For the text-containing cell, return its midpoint in [x, y] coordinate format. 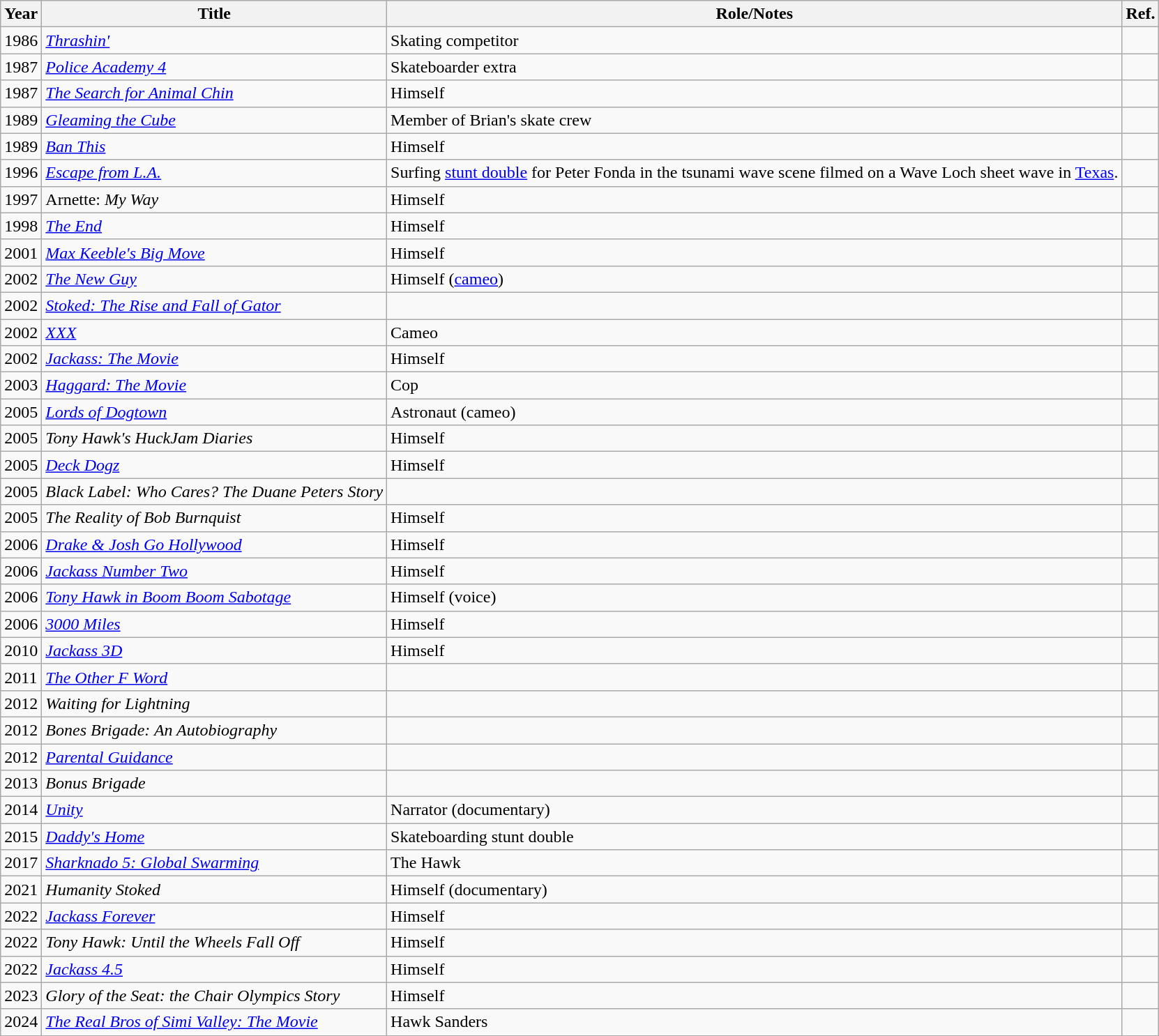
Title [215, 14]
Bones Brigade: An Autobiography [215, 730]
The Hawk [755, 863]
Thrashin' [215, 40]
Escape from L.A. [215, 173]
2003 [21, 386]
The Real Bros of Simi Valley: The Movie [215, 1022]
Daddy's Home [215, 837]
Max Keeble's Big Move [215, 252]
Deck Dogz [215, 465]
Sharknado 5: Global Swarming [215, 863]
Jackass 4.5 [215, 969]
Tony Hawk: Until the Wheels Fall Off [215, 943]
Tony Hawk's HuckJam Diaries [215, 439]
Lords of Dogtown [215, 412]
1998 [21, 226]
Drake & Josh Go Hollywood [215, 544]
2024 [21, 1022]
Bonus Brigade [215, 784]
Year [21, 14]
The Search for Animal Chin [215, 93]
Police Academy 4 [215, 67]
XXX [215, 333]
Waiting for Lightning [215, 703]
Skateboarder extra [755, 67]
Ref. [1141, 14]
Jackass: The Movie [215, 359]
Humanity Stoked [215, 890]
2014 [21, 810]
2010 [21, 650]
2023 [21, 996]
Role/Notes [755, 14]
The Other F Word [215, 677]
1997 [21, 199]
Stoked: The Rise and Fall of Gator [215, 305]
3000 Miles [215, 624]
Arnette: My Way [215, 199]
Cameo [755, 333]
2017 [21, 863]
Black Label: Who Cares? The Duane Peters Story [215, 492]
Cop [755, 386]
Hawk Sanders [755, 1022]
1986 [21, 40]
2013 [21, 784]
Himself (cameo) [755, 279]
2001 [21, 252]
The End [215, 226]
Jackass Forever [215, 916]
1996 [21, 173]
2021 [21, 890]
Skating competitor [755, 40]
2015 [21, 837]
Astronaut (cameo) [755, 412]
Unity [215, 810]
Ban This [215, 146]
Glory of the Seat: the Chair Olympics Story [215, 996]
2011 [21, 677]
Jackass 3D [215, 650]
Tony Hawk in Boom Boom Sabotage [215, 597]
Gleaming the Cube [215, 120]
Himself (voice) [755, 597]
Skateboarding stunt double [755, 837]
Haggard: The Movie [215, 386]
Member of Brian's skate crew [755, 120]
Parental Guidance [215, 756]
Narrator (documentary) [755, 810]
Himself (documentary) [755, 890]
The Reality of Bob Burnquist [215, 518]
Surfing stunt double for Peter Fonda in the tsunami wave scene filmed on a Wave Loch sheet wave in Texas. [755, 173]
Jackass Number Two [215, 571]
The New Guy [215, 279]
